Provide the [X, Y] coordinate of the cell's center where the given text is located.  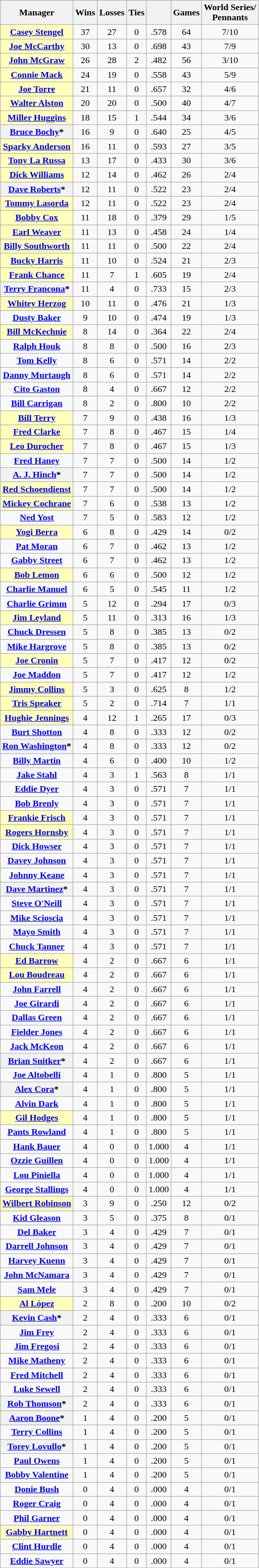
Alvin Dark [37, 1103]
Mickey Cochrane [37, 503]
Phil Garner [37, 1518]
56 [186, 60]
.400 [159, 761]
.294 [159, 603]
Bucky Harris [37, 261]
John Farrell [37, 989]
Gil Hodges [37, 1118]
Frankie Frisch [37, 818]
Eddie Dyer [37, 789]
Fred Mitchell [37, 1375]
Casey Stengel [37, 32]
29 [186, 218]
Roger Craig [37, 1503]
Fred Clarke [37, 432]
Leo Durocher [37, 446]
Joe Maddon [37, 675]
Charlie Manuel [37, 589]
Al López [37, 1303]
Joe Torre [37, 89]
Billy Southworth [37, 246]
Hank Bauer [37, 1146]
Mayo Smith [37, 932]
Aaron Boone* [37, 1418]
.364 [159, 332]
Mike Scioscia [37, 918]
1/5 [230, 218]
Games [186, 13]
Dusty Baker [37, 318]
.458 [159, 232]
Jack McKeon [37, 1046]
Dave Roberts* [37, 189]
Sparky Anderson [37, 146]
John McNamara [37, 1275]
Jim Fregosi [37, 1347]
Whitey Herzog [37, 303]
Red Schoendienst [37, 489]
.250 [159, 1203]
32 [186, 89]
Tris Speaker [37, 703]
Pants Rowland [37, 1132]
Walter Alston [37, 103]
Miller Huggins [37, 117]
Ron Washington* [37, 746]
Davey Johnson [37, 860]
Mike Hargrove [37, 646]
Clint Hurdle [37, 1546]
.538 [159, 503]
Brian Snitker* [37, 1060]
.640 [159, 132]
.438 [159, 418]
Joe Cronin [37, 661]
Jim Leyland [37, 618]
Kid Gleason [37, 1218]
Yogi Berra [37, 532]
.733 [159, 289]
.625 [159, 689]
.524 [159, 261]
Ties [137, 13]
Bob Brenly [37, 803]
.482 [159, 60]
Jake Stahl [37, 775]
Dave Martinez* [37, 889]
.605 [159, 275]
John McGraw [37, 60]
.593 [159, 146]
.563 [159, 775]
Danny Murtaugh [37, 375]
Earl Weaver [37, 232]
28 [112, 60]
Cito Gaston [37, 389]
Bill Carrigan [37, 403]
Jimmy Collins [37, 689]
.265 [159, 718]
Bill Terry [37, 418]
Charlie Grimm [37, 603]
Eddie Sawyer [37, 1560]
Jim Frey [37, 1332]
Bobby Valentine [37, 1475]
4/6 [230, 89]
40 [186, 103]
Tommy Lasorda [37, 203]
Bill McKechnie [37, 332]
Ralph Houk [37, 346]
Rogers Hornsby [37, 832]
.578 [159, 32]
.657 [159, 89]
Mike Matheny [37, 1361]
Gabby Street [37, 560]
Steve O'Neill [37, 904]
Chuck Tanner [37, 946]
.313 [159, 618]
.698 [159, 46]
Joe Girardi [37, 1003]
25 [186, 132]
Wilbert Robinson [37, 1203]
Connie Mack [37, 75]
Terry Francona* [37, 289]
Pat Moran [37, 546]
World Series/Pennants [230, 13]
Donie Bush [37, 1489]
Harvey Kuenn [37, 1261]
4/7 [230, 103]
Chuck Dressen [37, 632]
.714 [159, 703]
Bruce Bochy* [37, 132]
Tom Kelly [37, 360]
.545 [159, 589]
Burt Shotton [37, 732]
64 [186, 32]
.375 [159, 1218]
.379 [159, 218]
Billy Martin [37, 761]
Bobby Cox [37, 218]
Fred Haney [37, 461]
Dick Howser [37, 846]
Darrell Johnson [37, 1246]
Losses [112, 13]
Manager [37, 13]
Ed Barrow [37, 961]
George Stallings [37, 1189]
Torey Lovullo* [37, 1446]
Lou Piniella [37, 1175]
Rob Thomson* [37, 1404]
A. J. Hinch* [37, 475]
Joe McCarthy [37, 46]
.476 [159, 303]
Luke Sewell [37, 1389]
Joe Altobelli [37, 1075]
7/10 [230, 32]
.558 [159, 75]
4/5 [230, 132]
Alex Cora* [37, 1089]
3/10 [230, 60]
.474 [159, 318]
Paul Owens [37, 1461]
Tony La Russa [37, 160]
Del Baker [37, 1232]
Terry Collins [37, 1432]
Ned Yost [37, 518]
.433 [159, 160]
Gabby Hartnett [37, 1532]
Fielder Jones [37, 1032]
34 [186, 117]
Sam Mele [37, 1289]
Frank Chance [37, 275]
5/9 [230, 75]
Dallas Green [37, 1018]
Wins [85, 13]
Lou Boudreau [37, 975]
Johnny Keane [37, 875]
3/5 [230, 146]
Ozzie Guillen [37, 1161]
37 [85, 32]
Kevin Cash* [37, 1318]
.544 [159, 117]
Hughie Jennings [37, 718]
Bob Lemon [37, 575]
.583 [159, 518]
7/9 [230, 46]
Dick Williams [37, 175]
